Search for the cell housing the specified text and yield its [X, Y] center coordinate. 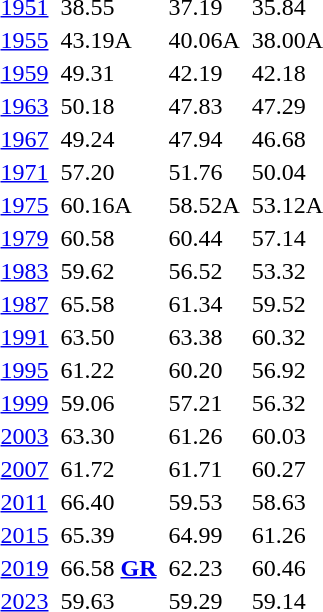
50.18 [108, 106]
61.34 [204, 304]
59.06 [108, 403]
61.26 [204, 436]
66.40 [108, 502]
63.38 [204, 337]
47.83 [204, 106]
62.23 [204, 568]
57.21 [204, 403]
60.58 [108, 238]
64.99 [204, 535]
65.58 [108, 304]
60.44 [204, 238]
56.52 [204, 271]
61.22 [108, 370]
61.72 [108, 469]
66.58 GR [108, 568]
43.19A [108, 40]
59.62 [108, 271]
42.19 [204, 73]
59.53 [204, 502]
63.30 [108, 436]
47.94 [204, 139]
57.20 [108, 172]
61.71 [204, 469]
60.20 [204, 370]
49.31 [108, 73]
51.76 [204, 172]
63.50 [108, 337]
40.06A [204, 40]
65.39 [108, 535]
58.52A [204, 205]
49.24 [108, 139]
60.16A [108, 205]
